Search for the cell housing the specified text and yield its (X, Y) center coordinate. 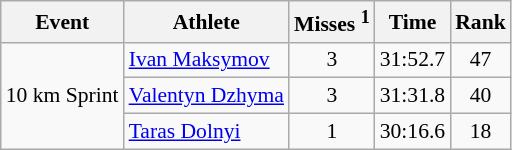
Athlete (206, 22)
30:16.6 (412, 132)
47 (480, 60)
Taras Dolnyi (206, 132)
Time (412, 22)
Misses 1 (332, 22)
40 (480, 96)
1 (332, 132)
10 km Sprint (62, 96)
Event (62, 22)
18 (480, 132)
Rank (480, 22)
31:52.7 (412, 60)
31:31.8 (412, 96)
Valentyn Dzhyma (206, 96)
Ivan Maksymov (206, 60)
